Return (x, y) of the center of cell containing provided text 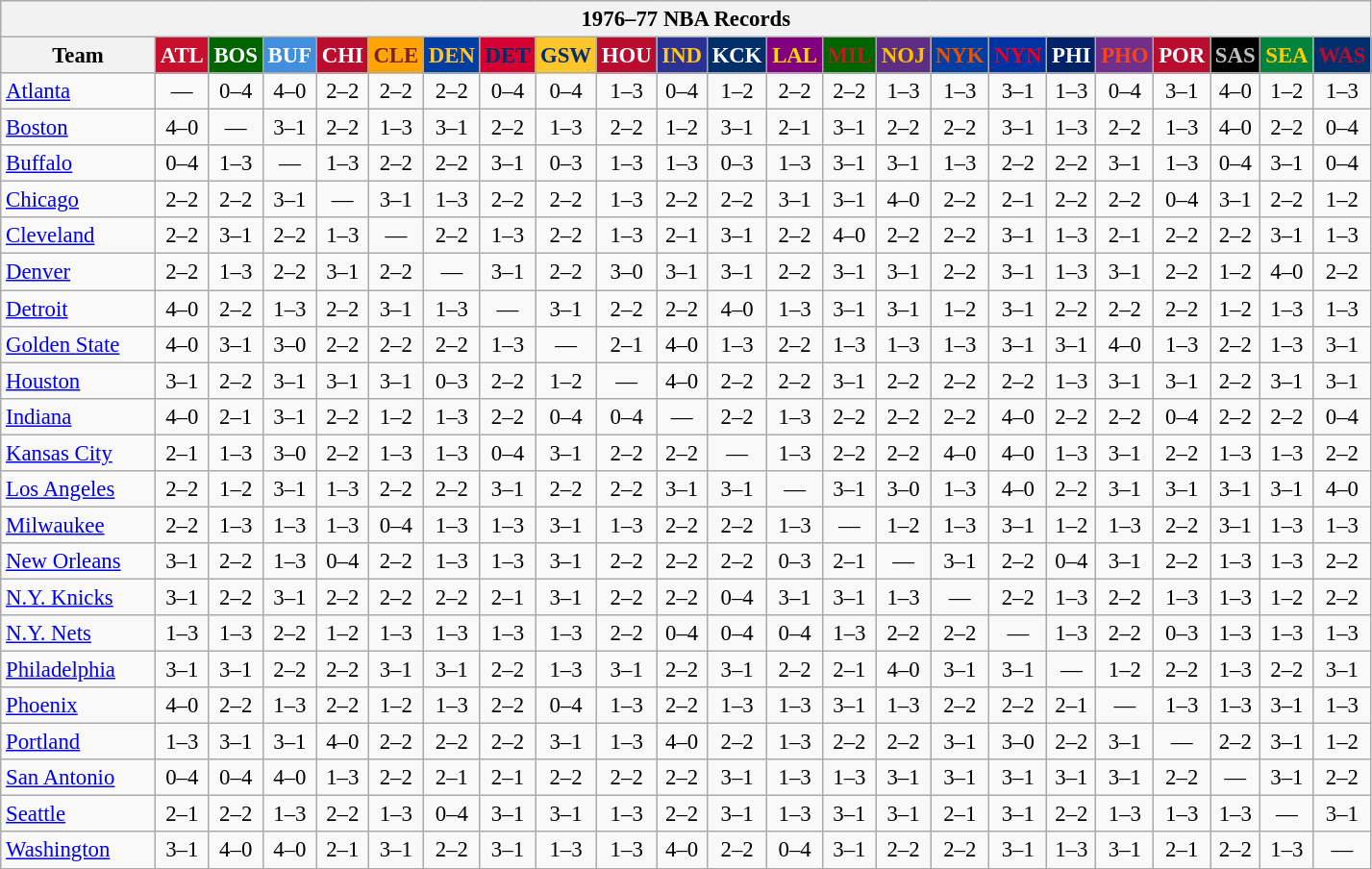
Cleveland (79, 236)
NYK (960, 56)
Indiana (79, 416)
ATL (182, 56)
Chicago (79, 200)
N.Y. Nets (79, 633)
NYN (1018, 56)
Detroit (79, 309)
Buffalo (79, 163)
SAS (1235, 56)
HOU (627, 56)
DET (508, 56)
CLE (396, 56)
Golden State (79, 344)
Team (79, 56)
LAL (794, 56)
KCK (736, 56)
N.Y. Knicks (79, 597)
IND (682, 56)
Washington (79, 851)
Atlanta (79, 91)
SEA (1286, 56)
Philadelphia (79, 670)
Milwaukee (79, 525)
Denver (79, 272)
Portland (79, 742)
Boston (79, 128)
New Orleans (79, 561)
CHI (342, 56)
DEN (452, 56)
POR (1183, 56)
Kansas City (79, 453)
Houston (79, 381)
1976–77 NBA Records (686, 19)
San Antonio (79, 778)
Seattle (79, 814)
WAS (1342, 56)
MIL (849, 56)
BOS (236, 56)
Los Angeles (79, 489)
GSW (566, 56)
PHI (1071, 56)
NOJ (903, 56)
BUF (289, 56)
Phoenix (79, 706)
PHO (1125, 56)
